Provide the (X, Y) coordinate of the cell's center where the given text is located.  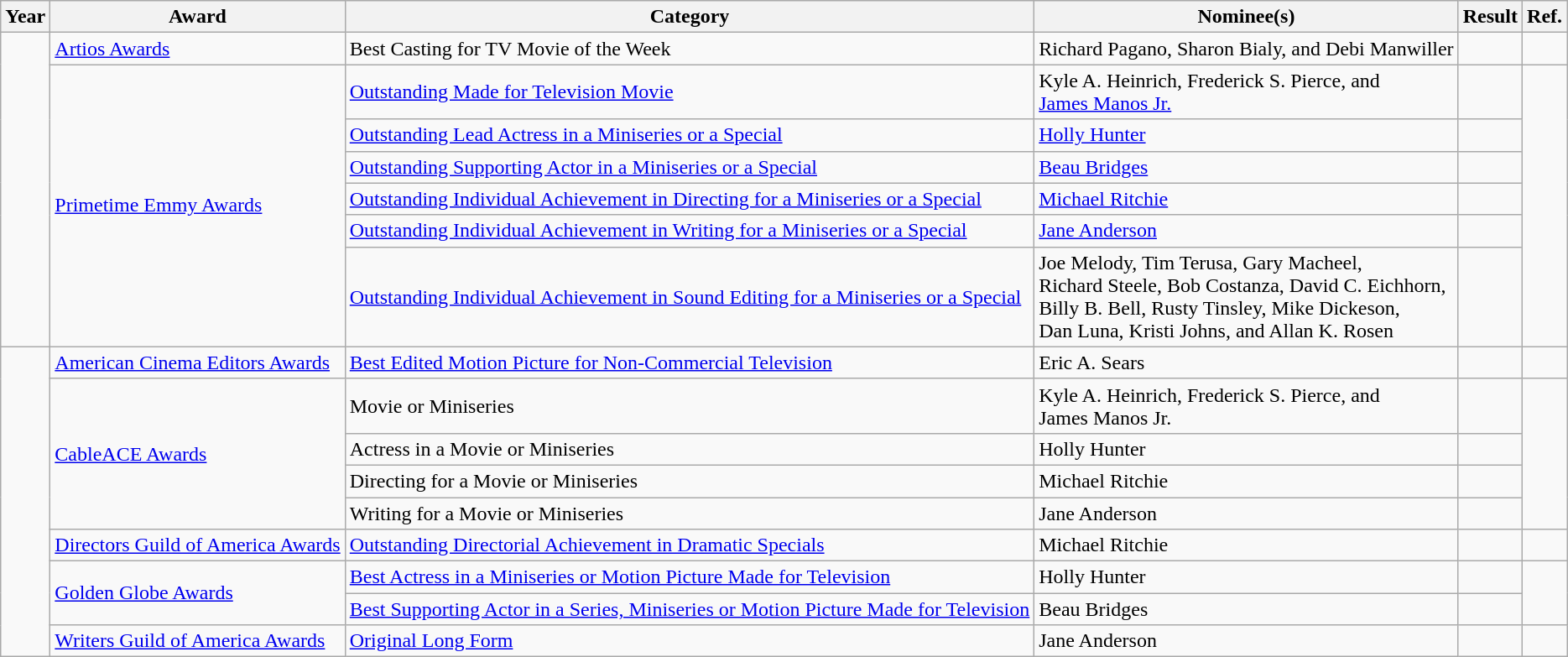
Ref. (1545, 17)
Outstanding Made for Television Movie (690, 92)
Outstanding Supporting Actor in a Miniseries or a Special (690, 167)
Year (25, 17)
Best Actress in a Miniseries or Motion Picture Made for Television (690, 577)
Category (690, 17)
Original Long Form (690, 641)
Artios Awards (198, 49)
Primetime Emmy Awards (198, 206)
Best Casting for TV Movie of the Week (690, 49)
CableACE Awards (198, 453)
Writing for a Movie or Miniseries (690, 513)
Best Supporting Actor in a Series, Miniseries or Motion Picture Made for Television (690, 609)
Result (1490, 17)
Directors Guild of America Awards (198, 545)
Outstanding Individual Achievement in Sound Editing for a Miniseries or a Special (690, 297)
Writers Guild of America Awards (198, 641)
Outstanding Individual Achievement in Directing for a Miniseries or a Special (690, 199)
Outstanding Individual Achievement in Writing for a Miniseries or a Special (690, 231)
Outstanding Lead Actress in a Miniseries or a Special (690, 135)
American Cinema Editors Awards (198, 362)
Award (198, 17)
Movie or Miniseries (690, 406)
Best Edited Motion Picture for Non-Commercial Television (690, 362)
Nominee(s) (1247, 17)
Directing for a Movie or Miniseries (690, 481)
Outstanding Directorial Achievement in Dramatic Specials (690, 545)
Richard Pagano, Sharon Bialy, and Debi Manwiller (1247, 49)
Actress in a Movie or Miniseries (690, 449)
Golden Globe Awards (198, 593)
Eric A. Sears (1247, 362)
